Search for the cell housing the specified text and yield its (X, Y) center coordinate. 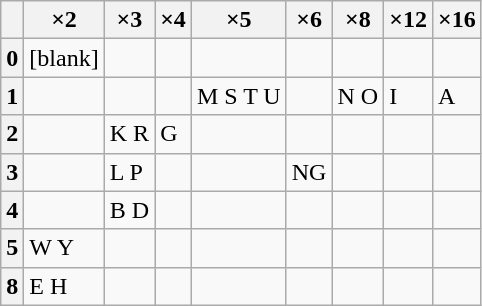
4 (12, 210)
E H (64, 286)
W Y (64, 248)
NG (309, 172)
I (408, 96)
3 (12, 172)
×12 (408, 20)
5 (12, 248)
×3 (129, 20)
N O (358, 96)
B D (129, 210)
L P (129, 172)
×6 (309, 20)
0 (12, 58)
G (174, 134)
K R (129, 134)
A (456, 96)
×4 (174, 20)
2 (12, 134)
[blank] (64, 58)
×8 (358, 20)
1 (12, 96)
×16 (456, 20)
×2 (64, 20)
×5 (238, 20)
8 (12, 286)
M S T U (238, 96)
